Return (x, y) of the center of cell containing provided text 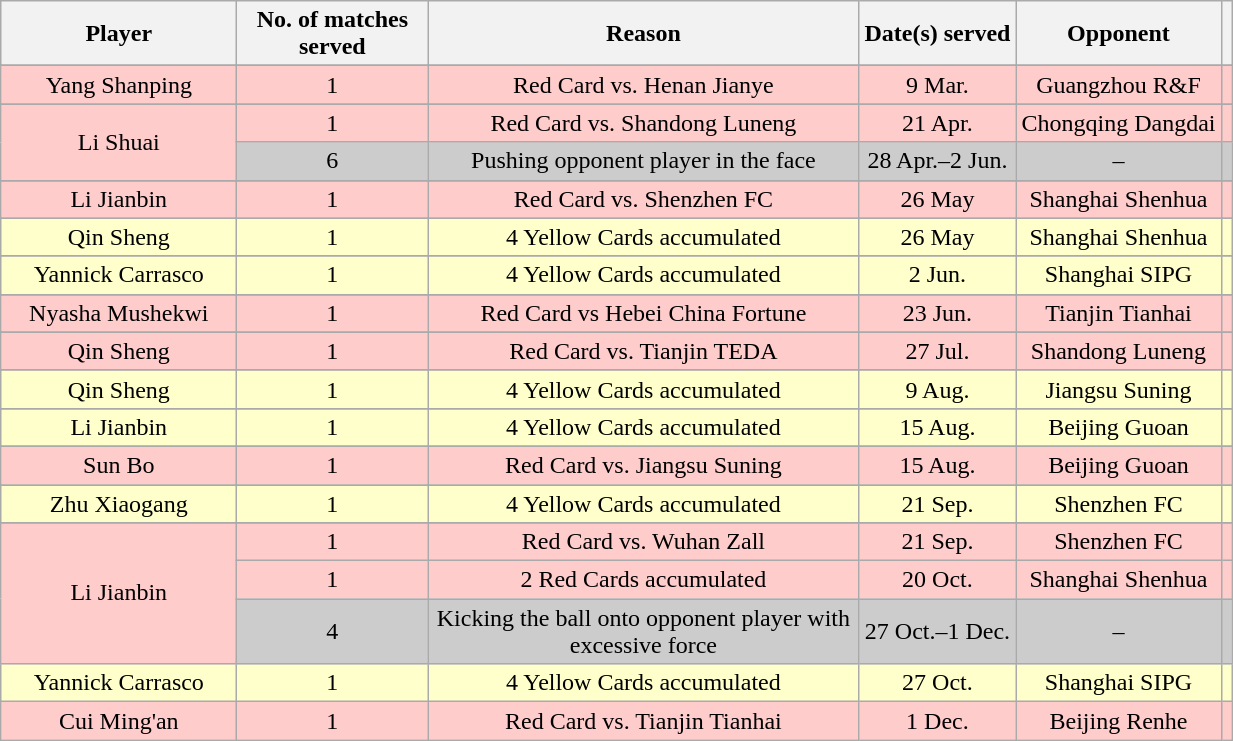
2 Red Cards accumulated (644, 580)
Sun Bo (119, 465)
Player (119, 34)
Nyasha Mushekwi (119, 313)
Guangzhou R&F (1118, 85)
23 Jun. (938, 313)
Beijing Renhe (1118, 721)
1 Dec. (938, 721)
Red Card vs Hebei China Fortune (644, 313)
Red Card vs. Wuhan Zall (644, 542)
Jiangsu Suning (1118, 389)
4 (332, 632)
Shandong Luneng (1118, 351)
Red Card vs. Jiangsu Suning (644, 465)
Red Card vs. Henan Jianye (644, 85)
Opponent (1118, 34)
Tianjin Tianhai (1118, 313)
Cui Ming'an (119, 721)
27 Oct.–1 Dec. (938, 632)
Red Card vs. Tianjin TEDA (644, 351)
2 Jun. (938, 275)
Zhu Xiaogang (119, 503)
9 Mar. (938, 85)
Yang Shanping (119, 85)
Date(s) served (938, 34)
27 Jul. (938, 351)
Red Card vs. Shandong Luneng (644, 123)
6 (332, 161)
9 Aug. (938, 389)
Red Card vs. Tianjin Tianhai (644, 721)
28 Apr.–2 Jun. (938, 161)
Kicking the ball onto opponent player with excessive force (644, 632)
Li Shuai (119, 142)
Chongqing Dangdai (1118, 123)
20 Oct. (938, 580)
21 Apr. (938, 123)
No. of matches served (332, 34)
Red Card vs. Shenzhen FC (644, 199)
Reason (644, 34)
27 Oct. (938, 683)
Pushing opponent player in the face (644, 161)
